Return (X, Y) of the center of cell containing provided text 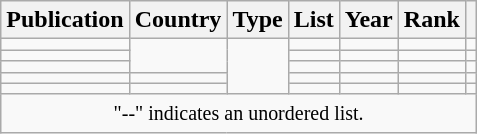
Publication (65, 20)
Type (258, 20)
List (314, 20)
"--" indicates an unordered list. (239, 113)
Country (178, 20)
Year (368, 20)
Rank (432, 20)
